Return the [x, y] coordinate for the center point of the cell that contains the specified text.  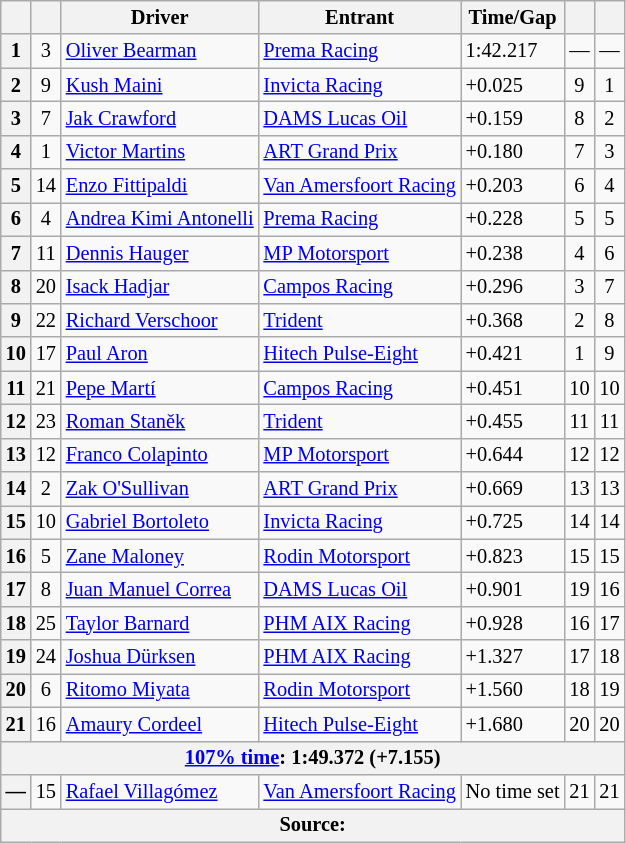
+0.159 [513, 118]
Jak Crawford [160, 118]
No time set [513, 791]
+1.327 [513, 657]
+0.421 [513, 354]
Entrant [360, 17]
23 [46, 421]
Dennis Hauger [160, 253]
25 [46, 623]
107% time: 1:49.372 (+7.155) [313, 758]
Ritomo Miyata [160, 690]
+0.228 [513, 219]
+0.238 [513, 253]
22 [46, 320]
Oliver Bearman [160, 51]
Gabriel Bortoleto [160, 522]
Amaury Cordeel [160, 724]
24 [46, 657]
Pepe Martí [160, 388]
Taylor Barnard [160, 623]
Isack Hadjar [160, 287]
Richard Verschoor [160, 320]
+0.025 [513, 85]
+0.296 [513, 287]
Time/Gap [513, 17]
+1.680 [513, 724]
Source: [313, 825]
Paul Aron [160, 354]
Juan Manuel Correa [160, 589]
+0.180 [513, 152]
Rafael Villagómez [160, 791]
+0.644 [513, 455]
+0.928 [513, 623]
+0.455 [513, 421]
Zane Maloney [160, 556]
+0.203 [513, 186]
+0.725 [513, 522]
+0.823 [513, 556]
Enzo Fittipaldi [160, 186]
+1.560 [513, 690]
Driver [160, 17]
Franco Colapinto [160, 455]
+0.368 [513, 320]
Roman Staněk [160, 421]
Victor Martins [160, 152]
+0.901 [513, 589]
1:42.217 [513, 51]
Joshua Dürksen [160, 657]
Andrea Kimi Antonelli [160, 219]
+0.669 [513, 489]
Kush Maini [160, 85]
+0.451 [513, 388]
Zak O'Sullivan [160, 489]
